Find where the given text appears and provide that cell's center as (X, Y) coordinate. 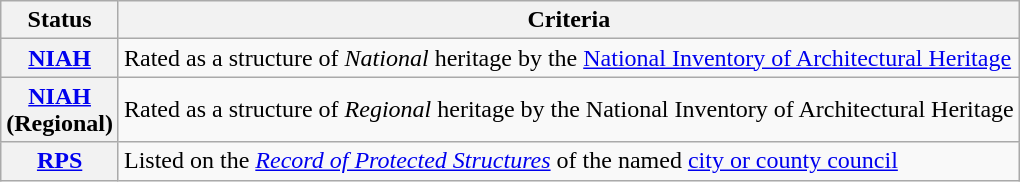
NIAH (60, 58)
Status (60, 20)
NIAH(Regional) (60, 110)
RPS (60, 161)
Criteria (568, 20)
Rated as a structure of National heritage by the National Inventory of Architectural Heritage (568, 58)
Listed on the Record of Protected Structures of the named city or county council (568, 161)
Rated as a structure of Regional heritage by the National Inventory of Architectural Heritage (568, 110)
